For the text-containing cell, return its midpoint in [x, y] coordinate format. 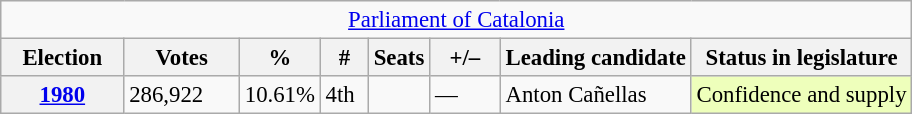
Confidence and supply [802, 95]
286,922 [182, 95]
1980 [62, 95]
+/– [466, 58]
4th [344, 95]
Status in legislature [802, 58]
% [280, 58]
— [466, 95]
Election [62, 58]
Seats [398, 58]
# [344, 58]
Votes [182, 58]
Anton Cañellas [596, 95]
Leading candidate [596, 58]
10.61% [280, 95]
Parliament of Catalonia [456, 20]
